Capture the cell that displays the provided text and extract its (x, y) central coordinate. 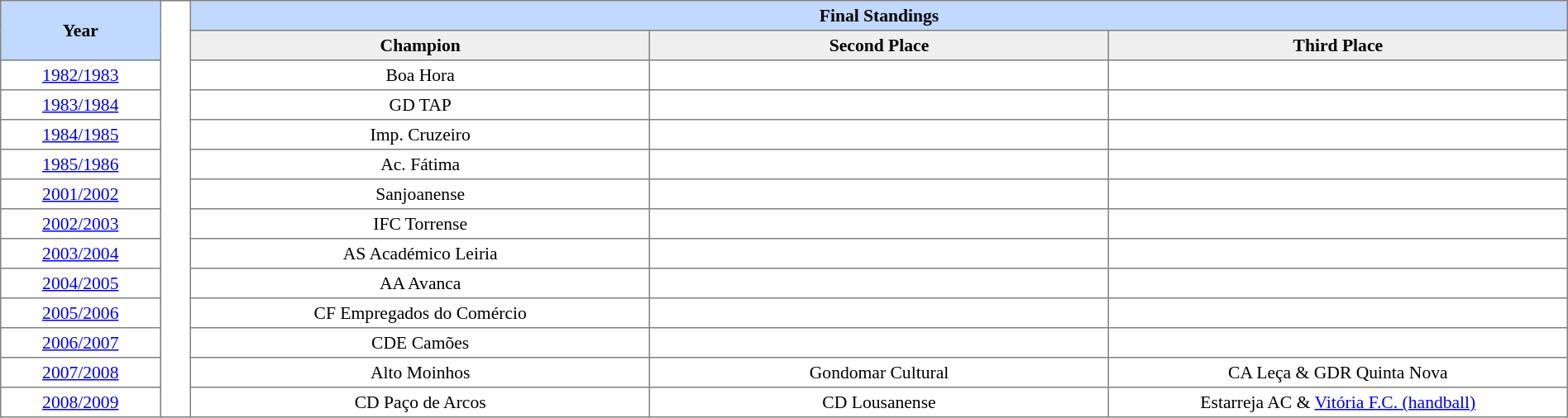
Third Place (1338, 45)
1985/1986 (81, 164)
AS Académico Leiria (420, 254)
IFC Torrense (420, 224)
Second Place (880, 45)
CA Leça & GDR Quinta Nova (1338, 373)
2002/2003 (81, 224)
2008/2009 (81, 402)
CF Empregados do Comércio (420, 313)
Final Standings (879, 16)
Sanjoanense (420, 194)
GD TAP (420, 105)
CDE Camões (420, 343)
1982/1983 (81, 75)
2006/2007 (81, 343)
2001/2002 (81, 194)
Gondomar Cultural (880, 373)
Year (81, 31)
AA Avanca (420, 283)
2003/2004 (81, 254)
CD Paço de Arcos (420, 402)
1983/1984 (81, 105)
2007/2008 (81, 373)
2004/2005 (81, 283)
Estarreja AC & Vitória F.C. (handball) (1338, 402)
Ac. Fátima (420, 164)
Alto Moinhos (420, 373)
Champion (420, 45)
Boa Hora (420, 75)
CD Lousanense (880, 402)
Imp. Cruzeiro (420, 135)
2005/2006 (81, 313)
1984/1985 (81, 135)
